Determine the [X, Y] coordinate at the center of the cell enclosing the given text.  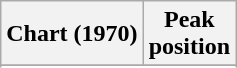
Chart (1970) [72, 34]
Peak position [189, 34]
